Identify which cell holds the provided text, then report its (x, y) central coordinate. 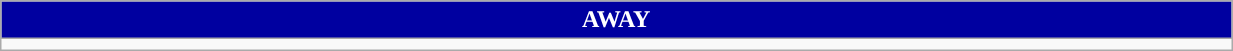
AWAY (616, 20)
